Extract the (X, Y) coordinate from the center of the cell holding the provided text.  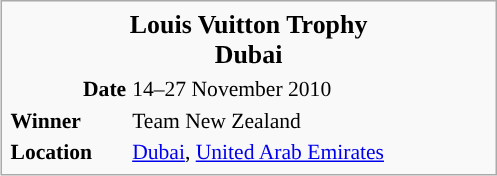
Date (68, 89)
Team New Zealand (310, 120)
Dubai, United Arab Emirates (310, 152)
Winner (68, 120)
Louis Vuitton TrophyDubai (248, 40)
14–27 November 2010 (310, 89)
Location (68, 152)
